Identify which cell holds the provided text, then report its (x, y) central coordinate. 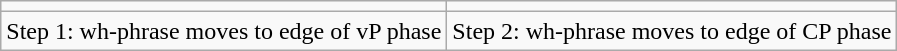
Step 2: wh-phrase moves to edge of CP phase (672, 31)
Step 1: wh-phrase moves to edge of vP phase (224, 31)
